Locate the cell with the specified text and output its [X, Y] center coordinate. 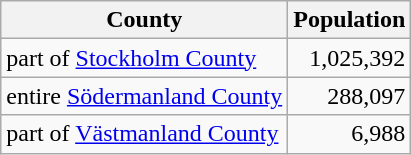
entire Södermanland County [144, 96]
County [144, 20]
1,025,392 [350, 58]
part of Stockholm County [144, 58]
part of Västmanland County [144, 134]
6,988 [350, 134]
Population [350, 20]
288,097 [350, 96]
